Return (X, Y) of the center of cell containing provided text 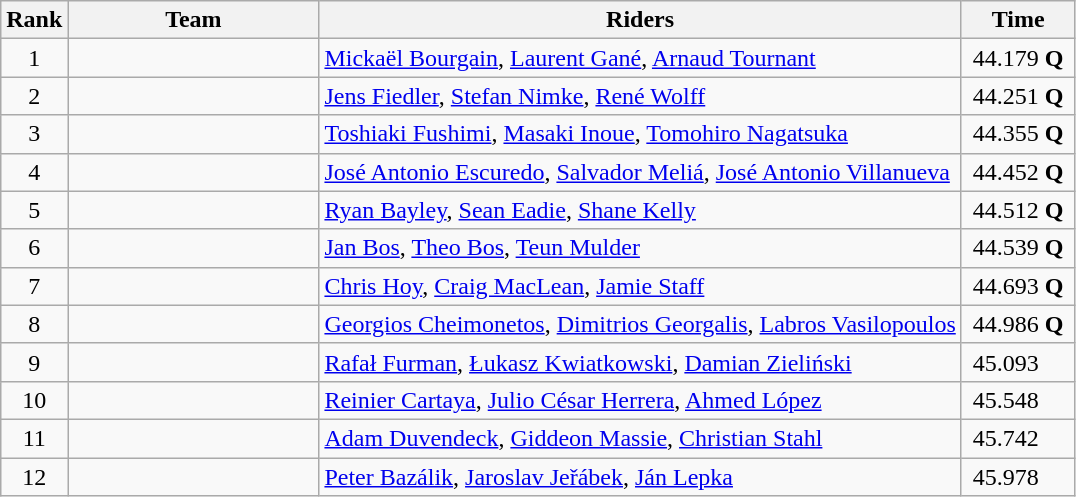
Chris Hoy, Craig MacLean, Jamie Staff (640, 286)
José Antonio Escuredo, Salvador Meliá, José Antonio Villanueva (640, 172)
Team (194, 20)
Rafał Furman, Łukasz Kwiatkowski, Damian Zieliński (640, 362)
7 (34, 286)
Adam Duvendeck, Giddeon Massie, Christian Stahl (640, 438)
Peter Bazálik, Jaroslav Jeřábek, Ján Lepka (640, 477)
44.512 Q (1018, 210)
11 (34, 438)
9 (34, 362)
Time (1018, 20)
Georgios Cheimonetos, Dimitrios Georgalis, Labros Vasilopoulos (640, 324)
44.539 Q (1018, 248)
44.251 Q (1018, 96)
45.742 (1018, 438)
44.452 Q (1018, 172)
45.548 (1018, 400)
5 (34, 210)
Ryan Bayley, Sean Eadie, Shane Kelly (640, 210)
12 (34, 477)
45.093 (1018, 362)
44.986 Q (1018, 324)
6 (34, 248)
Toshiaki Fushimi, Masaki Inoue, Tomohiro Nagatsuka (640, 134)
2 (34, 96)
10 (34, 400)
44.355 Q (1018, 134)
3 (34, 134)
44.693 Q (1018, 286)
1 (34, 58)
Jan Bos, Theo Bos, Teun Mulder (640, 248)
44.179 Q (1018, 58)
4 (34, 172)
Mickaël Bourgain, Laurent Gané, Arnaud Tournant (640, 58)
45.978 (1018, 477)
Rank (34, 20)
8 (34, 324)
Riders (640, 20)
Reinier Cartaya, Julio César Herrera, Ahmed López (640, 400)
Jens Fiedler, Stefan Nimke, René Wolff (640, 96)
